Search for the cell housing the specified text and yield its [X, Y] center coordinate. 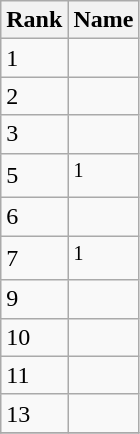
9 [34, 299]
2 [34, 96]
7 [34, 258]
Name [104, 20]
6 [34, 217]
3 [34, 134]
13 [34, 413]
10 [34, 337]
5 [34, 176]
11 [34, 375]
Rank [34, 20]
